Identify which cell holds the provided text, then report its [X, Y] central coordinate. 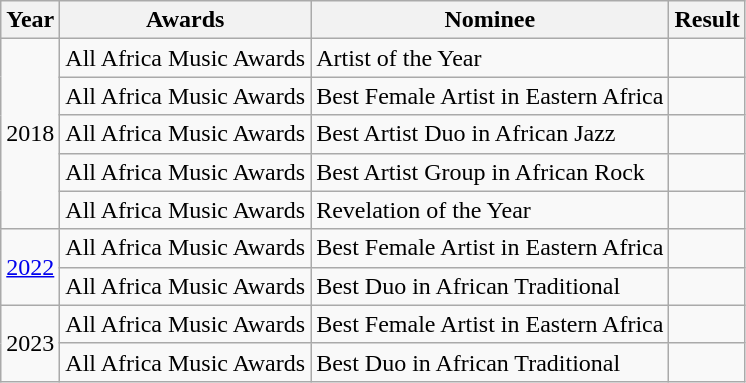
2022 [30, 267]
Revelation of the Year [490, 210]
2018 [30, 134]
Nominee [490, 20]
Result [707, 20]
Artist of the Year [490, 58]
Year [30, 20]
2023 [30, 343]
Best Artist Duo in African Jazz [490, 134]
Awards [186, 20]
Best Artist Group in African Rock [490, 172]
